Identify which cell holds the provided text, then report its [X, Y] central coordinate. 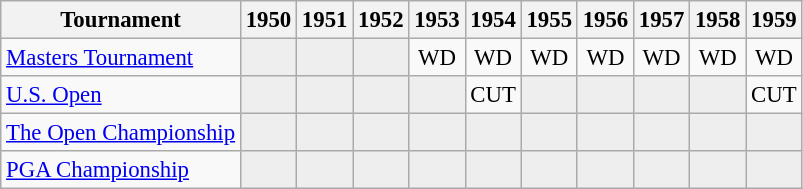
1951 [325, 20]
1956 [605, 20]
1954 [493, 20]
1950 [268, 20]
1958 [718, 20]
1957 [661, 20]
1959 [774, 20]
Masters Tournament [121, 58]
1955 [549, 20]
The Open Championship [121, 133]
U.S. Open [121, 95]
1952 [381, 20]
1953 [437, 20]
PGA Championship [121, 170]
Tournament [121, 20]
